Locate the cell with the specified text and output its (X, Y) center coordinate. 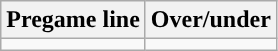
Over/under (210, 20)
Pregame line (74, 20)
